Pinpoint the cell where the given text exists, returning its (X, Y) midpoint coordinate. 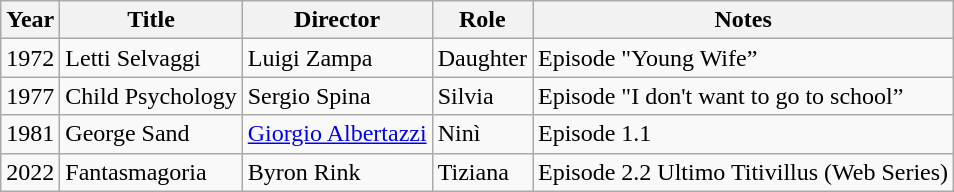
1981 (30, 134)
1977 (30, 96)
Byron Rink (337, 172)
George Sand (151, 134)
Episode "I don't want to go to school” (742, 96)
Year (30, 20)
Child Psychology (151, 96)
2022 (30, 172)
Daughter (482, 58)
Episode 2.2 Ultimo Titivillus (Web Series) (742, 172)
Giorgio Albertazzi (337, 134)
Sergio Spina (337, 96)
Notes (742, 20)
Episode 1.1 (742, 134)
Silvia (482, 96)
Title (151, 20)
Letti Selvaggi (151, 58)
Ninì (482, 134)
Episode "Young Wife” (742, 58)
Role (482, 20)
Luigi Zampa (337, 58)
Tiziana (482, 172)
Fantasmagoria (151, 172)
Director (337, 20)
1972 (30, 58)
